Detect which cell encompasses the target text, then output its [X, Y] center coordinate. 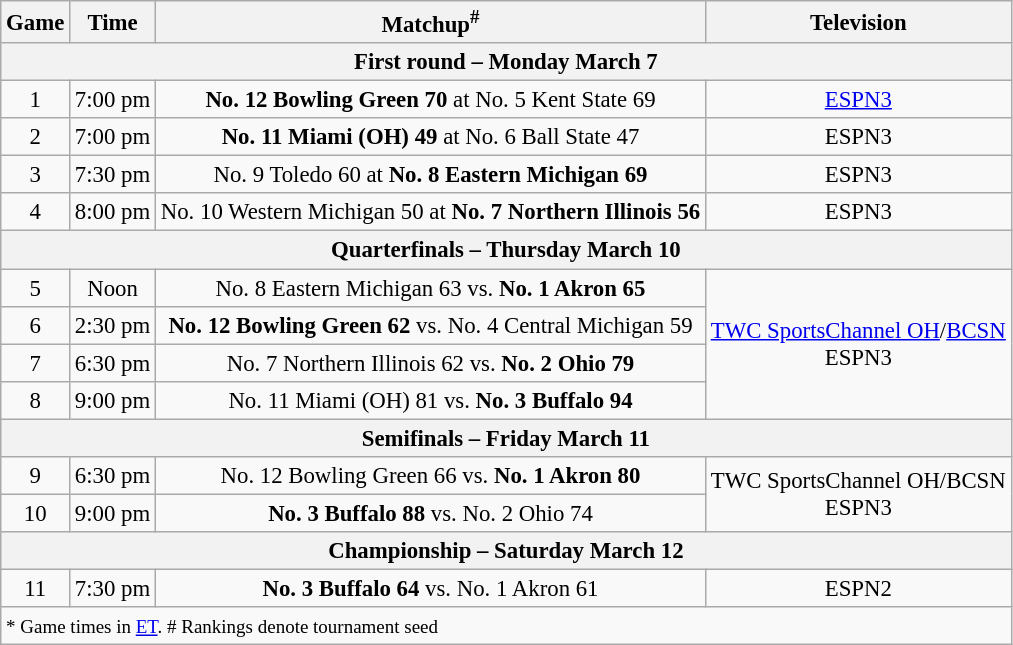
Championship – Saturday March 12 [506, 551]
No. 8 Eastern Michigan 63 vs. No. 1 Akron 65 [430, 288]
9 [36, 476]
Television [858, 22]
No. 3 Buffalo 64 vs. No. 1 Akron 61 [430, 588]
* Game times in ET. # Rankings denote tournament seed [506, 626]
11 [36, 588]
No. 12 Bowling Green 66 vs. No. 1 Akron 80 [430, 476]
5 [36, 288]
Matchup# [430, 22]
No. 12 Bowling Green 62 vs. No. 4 Central Michigan 59 [430, 325]
Semifinals – Friday March 11 [506, 438]
10 [36, 513]
7 [36, 363]
4 [36, 213]
No. 11 Miami (OH) 81 vs. No. 3 Buffalo 94 [430, 400]
ESPN2 [858, 588]
No. 3 Buffalo 88 vs. No. 2 Ohio 74 [430, 513]
8:00 pm [113, 213]
2 [36, 137]
First round – Monday March 7 [506, 62]
Quarterfinals – Thursday March 10 [506, 250]
No. 7 Northern Illinois 62 vs. No. 2 Ohio 79 [430, 363]
No. 9 Toledo 60 at No. 8 Eastern Michigan 69 [430, 175]
3 [36, 175]
Noon [113, 288]
8 [36, 400]
No. 12 Bowling Green 70 at No. 5 Kent State 69 [430, 100]
6 [36, 325]
No. 10 Western Michigan 50 at No. 7 Northern Illinois 56 [430, 213]
Game [36, 22]
2:30 pm [113, 325]
No. 11 Miami (OH) 49 at No. 6 Ball State 47 [430, 137]
Time [113, 22]
1 [36, 100]
